Capture the cell that displays the provided text and extract its (x, y) central coordinate. 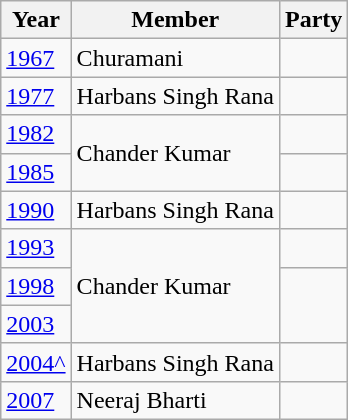
1990 (36, 210)
Member (175, 20)
1985 (36, 172)
1993 (36, 248)
Party (313, 20)
2007 (36, 400)
1977 (36, 96)
Year (36, 20)
2004^ (36, 362)
Churamani (175, 58)
1967 (36, 58)
2003 (36, 324)
1982 (36, 134)
Neeraj Bharti (175, 400)
1998 (36, 286)
